Capture the cell that displays the provided text and extract its (X, Y) central coordinate. 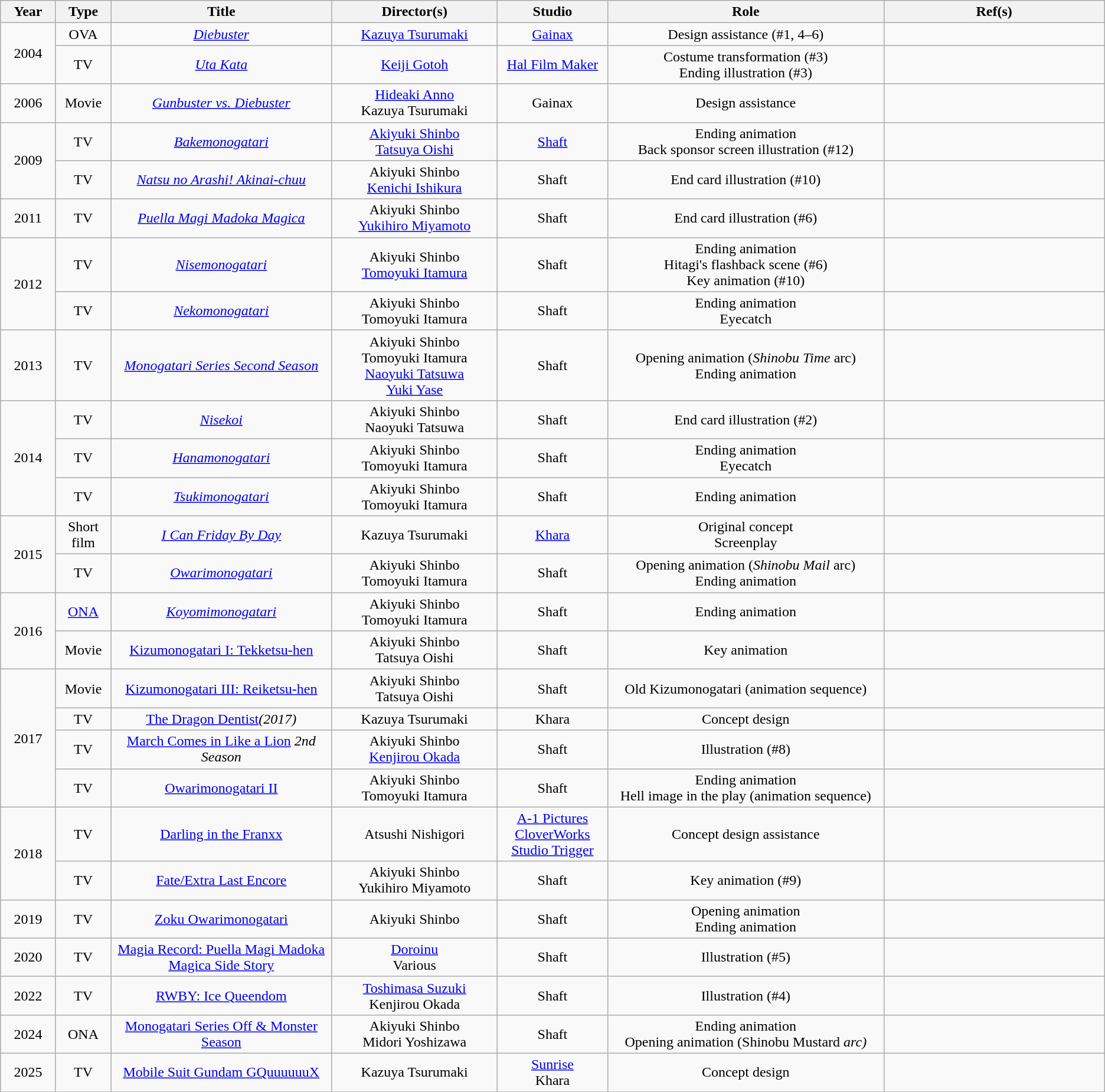
Ending animationHell image in the play (animation sequence) (746, 787)
Illustration (#5) (746, 957)
Natsu no Arashi! Akinai-chuu (221, 179)
Monogatari Series Second Season (221, 365)
Akiyuki ShinboMidori Yoshizawa (414, 1034)
Toshimasa SuzukiKenjirou Okada (414, 995)
Illustration (#4) (746, 995)
Owarimonogatari (221, 574)
Bakemonogatari (221, 142)
End card illustration (#6) (746, 218)
Type (83, 12)
Puella Magi Madoka Magica (221, 218)
Costume transformation (#3)Ending illustration (#3) (746, 65)
Concept design assistance (746, 834)
Title (221, 12)
Monogatari Series Off & Monster Season (221, 1034)
Akiyuki ShinboKenichi Ishikura (414, 179)
End card illustration (#10) (746, 179)
Opening animation (Shinobu Time arc)Ending animation (746, 365)
2019 (28, 918)
The Dragon Dentist(2017) (221, 719)
2011 (28, 218)
Opening animationEnding animation (746, 918)
Mobile Suit Gundam GQuuuuuuX (221, 1072)
Hideaki AnnoKazuya Tsurumaki (414, 103)
2004 (28, 53)
Akiyuki ShinboNaoyuki Tatsuwa (414, 419)
Director(s) (414, 12)
Nisekoi (221, 419)
Design assistance (#1, 4–6) (746, 34)
2022 (28, 995)
2020 (28, 957)
Fate/Extra Last Encore (221, 881)
2017 (28, 738)
2006 (28, 103)
Hanamonogatari (221, 458)
2013 (28, 365)
Darling in the Franxx (221, 834)
RWBY: Ice Queendom (221, 995)
Illustration (#8) (746, 750)
OVA (83, 34)
Old Kizumonogatari (animation sequence) (746, 688)
2018 (28, 854)
2024 (28, 1034)
SunriseKhara (552, 1072)
Studio (552, 12)
2015 (28, 554)
Diebuster (221, 34)
Kizumonogatari I: Tekketsu-hen (221, 650)
Kizumonogatari III: Reiketsu-hen (221, 688)
Atsushi Nishigori (414, 834)
Keiji Gotoh (414, 65)
Year (28, 12)
2014 (28, 458)
Akiyuki Shinbo (414, 918)
Magia Record: Puella Magi Madoka Magica Side Story (221, 957)
Design assistance (746, 103)
End card illustration (#2) (746, 419)
Key animation (746, 650)
I Can Friday By Day (221, 535)
Role (746, 12)
Akiyuki ShinboTomoyuki ItamuraNaoyuki TatsuwaYuki Yase (414, 365)
Key animation (#9) (746, 881)
Tsukimonogatari (221, 496)
Opening animation (Shinobu Mail arc)Ending animation (746, 574)
Owarimonogatari II (221, 787)
Nisemonogatari (221, 264)
2009 (28, 161)
Ending animationHitagi's flashback scene (#6)Key animation (#10) (746, 264)
2016 (28, 631)
A-1 PicturesCloverWorksStudio Trigger (552, 834)
Ending animationBack sponsor screen illustration (#12) (746, 142)
Nekomonogatari (221, 310)
DoroinuVarious (414, 957)
Short film (83, 535)
Zoku Owarimonogatari (221, 918)
2012 (28, 283)
Koyomimonogatari (221, 612)
Akiyuki ShinboKenjirou Okada (414, 750)
2025 (28, 1072)
March Comes in Like a Lion 2nd Season (221, 750)
Hal Film Maker (552, 65)
Gunbuster vs. Diebuster (221, 103)
Ending animationOpening animation (Shinobu Mustard arc) (746, 1034)
Original conceptScreenplay (746, 535)
Ref(s) (994, 12)
Uta Kata (221, 65)
